Return the [X, Y] coordinate for the center point of the cell that contains the specified text.  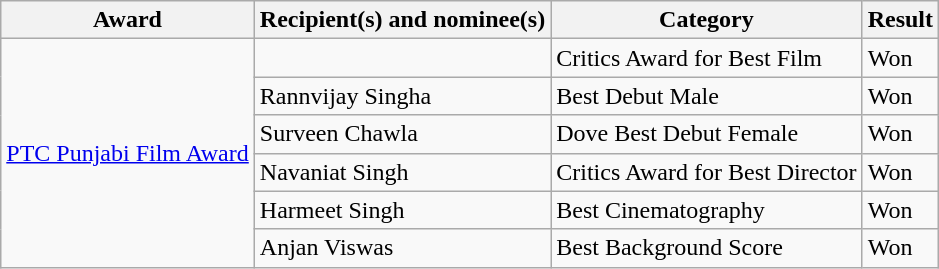
Best Debut Male [706, 96]
Navaniat Singh [402, 172]
Recipient(s) and nominee(s) [402, 20]
PTC Punjabi Film Award [128, 153]
Result [900, 20]
Critics Award for Best Film [706, 58]
Dove Best Debut Female [706, 134]
Critics Award for Best Director [706, 172]
Anjan Viswas [402, 248]
Rannvijay Singha [402, 96]
Best Cinematography [706, 210]
Award [128, 20]
Best Background Score [706, 248]
Category [706, 20]
Harmeet Singh [402, 210]
Surveen Chawla [402, 134]
